Determine the (X, Y) coordinate at the center of the cell enclosing the given text.  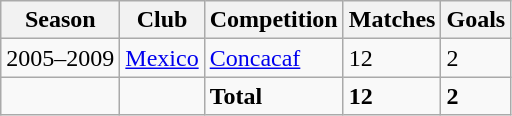
Goals (476, 20)
Concacaf (274, 58)
Competition (274, 20)
Mexico (162, 58)
Season (60, 20)
Total (274, 96)
2005–2009 (60, 58)
Club (162, 20)
Matches (392, 20)
